Search for the cell housing the specified text and yield its (x, y) center coordinate. 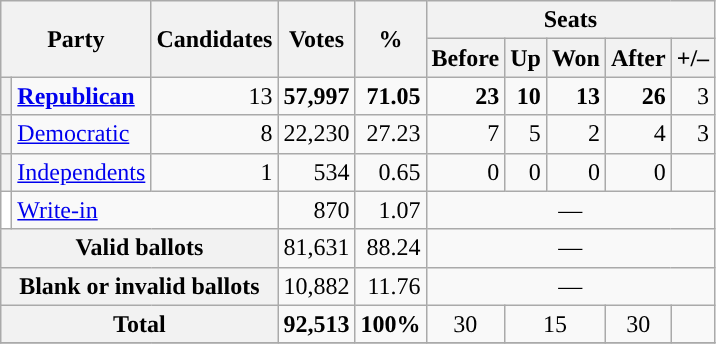
81,631 (316, 248)
23 (466, 96)
Independents (82, 172)
7 (466, 134)
534 (316, 172)
8 (214, 134)
Party (76, 39)
Republican (82, 96)
10 (526, 96)
+/– (692, 58)
5 (526, 134)
15 (556, 324)
57,997 (316, 96)
Valid ballots (140, 248)
Blank or invalid ballots (140, 286)
0.65 (390, 172)
After (638, 58)
Candidates (214, 39)
Write-in (145, 210)
Total (140, 324)
870 (316, 210)
1.07 (390, 210)
26 (638, 96)
% (390, 39)
71.05 (390, 96)
Up (526, 58)
Democratic (82, 134)
88.24 (390, 248)
11.76 (390, 286)
4 (638, 134)
92,513 (316, 324)
2 (576, 134)
Won (576, 58)
27.23 (390, 134)
Seats (570, 20)
22,230 (316, 134)
Before (466, 58)
100% (390, 324)
10,882 (316, 286)
Votes (316, 39)
1 (214, 172)
